Return the [x, y] coordinate for the center point of the cell that contains the specified text.  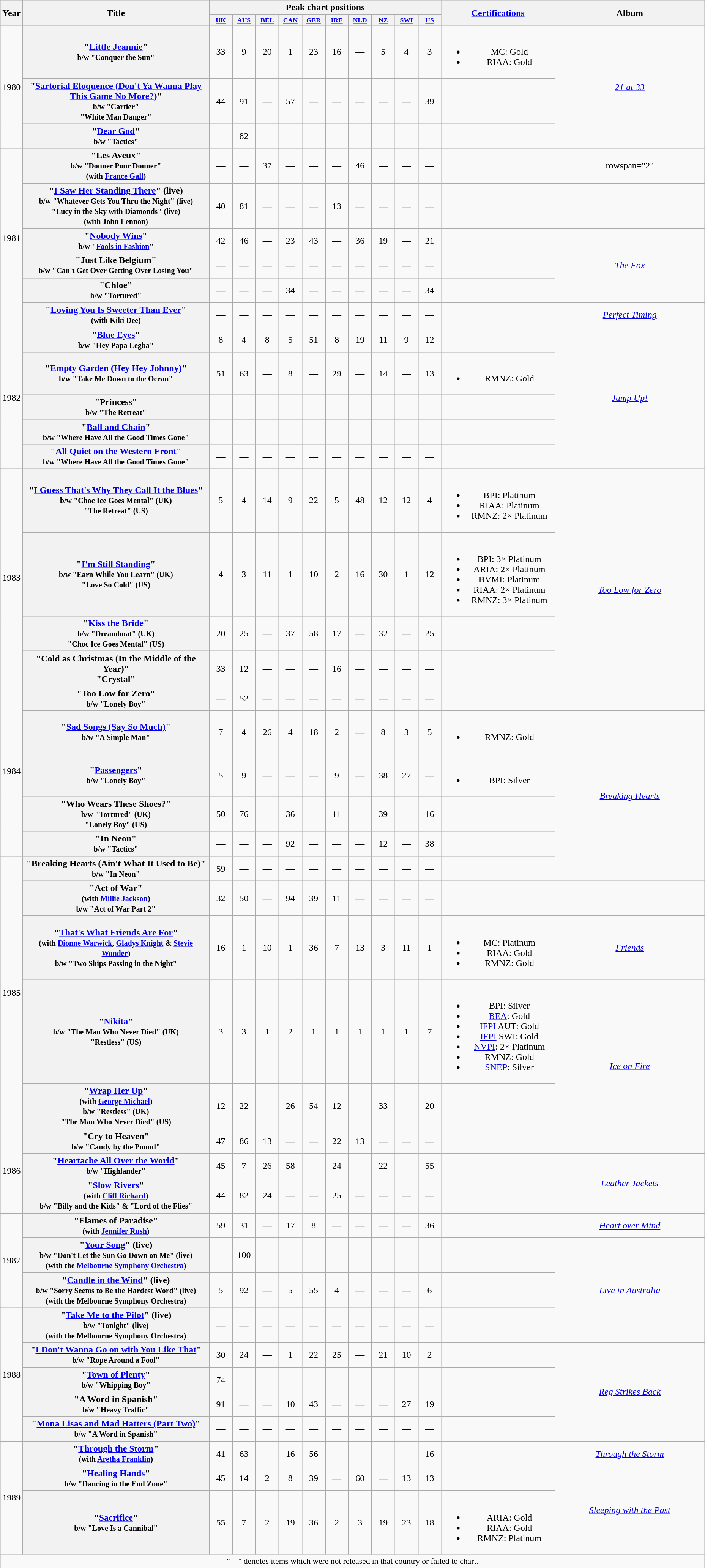
AUS [244, 20]
94 [290, 898]
56 [314, 1453]
Breaking Hearts [629, 796]
"Nikita"b/w "The Man Who Never Died" (UK)"Restless" (US) [116, 1031]
UK [221, 20]
"I Guess That's Why They Call It the Blues"b/w "Choc Ice Goes Mental" (UK)"The Retreat" (US) [116, 501]
"Sacrifice"b/w "Love Is a Cannibal" [116, 1522]
Sleeping with the Past [629, 1510]
42 [221, 241]
81 [244, 206]
"Ball and Chain"b/w "Where Have All the Good Times Gone" [116, 432]
"Flames of Paradise" (with Jennifer Rush) [116, 1226]
Heart over Mind [629, 1226]
CAN [290, 20]
6 [430, 1290]
"Empty Garden (Hey Hey Johnny)"b/w "Take Me Down to the Ocean" [116, 373]
1989 [11, 1497]
1980 [11, 87]
54 [314, 1106]
1986 [11, 1171]
"Nobody Wins"b/w "Fools in Fashion" [116, 241]
ARIA: GoldRIAA: GoldRMNZ: Platinum [498, 1522]
"Passengers"b/w "Lonely Boy" [116, 775]
"In Neon"b/w "Tactics" [116, 844]
"I'm Still Standing"b/w "Earn While You Learn" (UK)"Love So Cold" (US) [116, 575]
Perfect Timing [629, 315]
"Through the Storm" (with Aretha Franklin) [116, 1453]
48 [360, 501]
1985 [11, 992]
"Sartorial Eloquence (Don't Ya Wanna Play This Game No More?)"b/w "Cartier""White Man Danger" [116, 101]
Peak chart positions [325, 8]
BPI: PlatinumRIAA: PlatinumRMNZ: 2× Platinum [498, 501]
Live in Australia [629, 1290]
"Wrap Her Up"(with George Michael)b/w "Restless" (UK)"The Man Who Never Died" (US) [116, 1106]
"I Don't Wanna Go on with You Like That"b/w "Rope Around a Fool" [116, 1355]
"Act of War"(with Millie Jackson)b/w "Act of War Part 2" [116, 898]
"Cold as Christmas (In the Middle of the Year)""Crystal" [116, 669]
1982 [11, 398]
Jump Up! [629, 398]
"A Word in Spanish"b/w "Heavy Traffic" [116, 1404]
BPI: Silver [498, 775]
1983 [11, 578]
Ice on Fire [629, 1066]
31 [244, 1226]
rowspan="2" [629, 166]
"All Quiet on the Western Front"b/w "Where Have All the Good Times Gone" [116, 457]
Reg Strikes Back [629, 1392]
"Kiss the Bride"b/w "Dreamboat" (UK)"Choc Ice Goes Mental" (US) [116, 634]
Title [116, 13]
"Cry to Heaven"b/w "Candy by the Pound" [116, 1141]
"Candle in the Wind" (live)b/w "Sorry Seems to Be the Hardest Word" (live)(with the Melbourne Symphony Orchestra) [116, 1290]
1981 [11, 238]
Through the Storm [629, 1453]
41 [221, 1453]
Certifications [498, 13]
Friends [629, 947]
40 [221, 206]
Leather Jackets [629, 1183]
"Just Like Belgium"b/w "Can't Get Over Getting Over Losing You" [116, 266]
"Mona Lisas and Mad Hatters (Part Two)"b/w "A Word in Spanish" [116, 1429]
"Your Song" (live)b/w "Don't Let the Sun Go Down on Me" (live)(with the Melbourne Symphony Orchestra) [116, 1255]
SWI [406, 20]
29 [336, 373]
100 [244, 1255]
NLD [360, 20]
Too Low for Zero [629, 590]
74 [221, 1380]
"Blue Eyes"b/w "Hey Papa Legba" [116, 339]
"Little Jeannie"b/w "Conquer the Sun" [116, 52]
BPI: SilverBEA: GoldIFPI AUT: GoldIFPI SWI: GoldNVPI: 2× PlatinumRMNZ: GoldSNEP: Silver [498, 1031]
"Heartache All Over the World"b/w "Highlander" [116, 1166]
The Fox [629, 266]
"Dear God"b/w "Tactics" [116, 136]
"Too Low for Zero"b/w "Lonely Boy" [116, 698]
MC: PlatinumRIAA: GoldRMNZ: Gold [498, 947]
86 [244, 1141]
52 [244, 698]
60 [360, 1478]
NZ [383, 20]
"Loving You Is Sweeter Than Ever" (with Kiki Dee) [116, 315]
GER [314, 20]
1984 [11, 771]
US [430, 20]
Year [11, 13]
MC: GoldRIAA: Gold [498, 52]
"Who Wears These Shoes?"b/w "Tortured" (UK)"Lonely Boy" (US) [116, 814]
"Slow Rivers"(with Cliff Richard)b/w "Billy and the Kids" & "Lord of the Flies" [116, 1196]
IRE [336, 20]
47 [221, 1141]
"Healing Hands"b/w "Dancing in the End Zone" [116, 1478]
"That's What Friends Are For" (with Dionne Warwick, Gladys Knight & Stevie Wonder)b/w "Two Ships Passing in the Night" [116, 947]
1988 [11, 1374]
BPI: 3× PlatinumARIA: 2× PlatinumBVMI: PlatinumRIAA: 2× Platinum RMNZ: 3× Platinum [498, 575]
"Les Aveux"b/w "Donner Pour Donner" (with France Gall) [116, 166]
57 [290, 101]
Album [629, 13]
"Chloe"b/w "Tortured" [116, 290]
76 [244, 814]
1987 [11, 1261]
"Town of Plenty"b/w "Whipping Boy" [116, 1380]
BEL [267, 20]
"Princess"b/w "The Retreat" [116, 407]
"Take Me to the Pilot" (live)b/w "Tonight" (live)(with the Melbourne Symphony Orchestra) [116, 1325]
"Breaking Hearts (Ain't What It Used to Be)"b/w "In Neon" [116, 868]
"I Saw Her Standing There" (live) b/w "Whatever Gets You Thru the Night" (live)"Lucy in the Sky with Diamonds" (live)(with John Lennon) [116, 206]
"—" denotes items which were not released in that country or failed to chart. [353, 1561]
"Sad Songs (Say So Much)"b/w "A Simple Man" [116, 732]
21 at 33 [629, 87]
